Scan for the cell matching the given text and deliver its [x, y] coordinate at center. 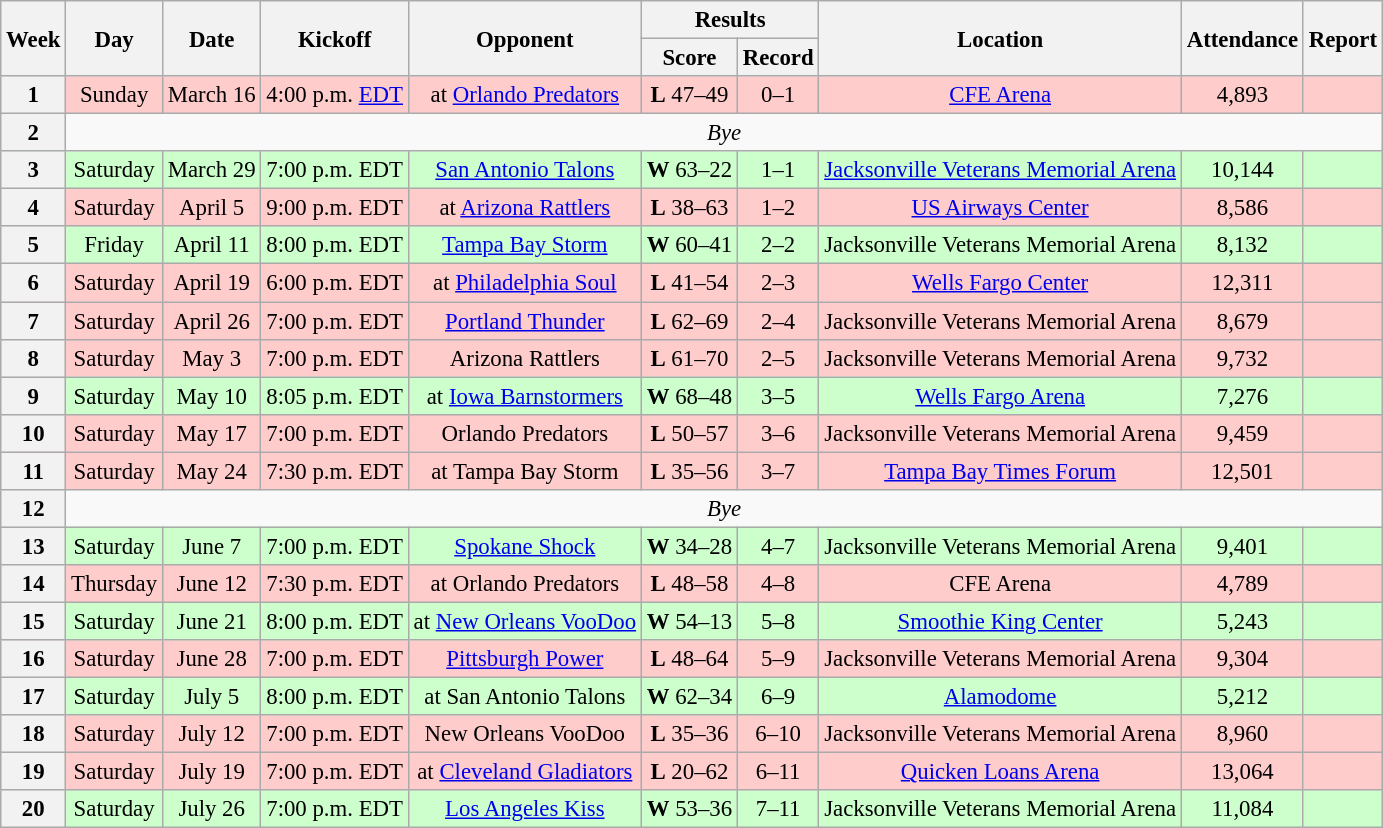
9 [34, 396]
13,064 [1242, 772]
4,789 [1242, 584]
Pittsburgh Power [524, 659]
9,732 [1242, 358]
0–1 [778, 95]
Sunday [114, 95]
3–5 [778, 396]
at Arizona Rattlers [524, 208]
5 [34, 245]
11 [34, 471]
3–7 [778, 471]
4,893 [1242, 95]
Kickoff [334, 38]
15 [34, 621]
June 28 [212, 659]
Wells Fargo Arena [1000, 396]
6–11 [778, 772]
19 [34, 772]
3 [34, 170]
at Tampa Bay Storm [524, 471]
March 16 [212, 95]
L 20–62 [689, 772]
Arizona Rattlers [524, 358]
May 10 [212, 396]
Wells Fargo Center [1000, 283]
10 [34, 433]
Location [1000, 38]
3–6 [778, 433]
L 35–56 [689, 471]
March 29 [212, 170]
L 48–58 [689, 584]
April 26 [212, 321]
Results [730, 20]
at Iowa Barnstormers [524, 396]
Record [778, 58]
12,501 [1242, 471]
6:00 p.m. EDT [334, 283]
Smoothie King Center [1000, 621]
at San Antonio Talons [524, 697]
20 [34, 809]
1–2 [778, 208]
5–8 [778, 621]
9,401 [1242, 546]
7 [34, 321]
8,679 [1242, 321]
W 62–34 [689, 697]
5,243 [1242, 621]
14 [34, 584]
12,311 [1242, 283]
Attendance [1242, 38]
13 [34, 546]
6–9 [778, 697]
L 41–54 [689, 283]
Report [1342, 38]
July 12 [212, 734]
Portland Thunder [524, 321]
9:00 p.m. EDT [334, 208]
June 7 [212, 546]
at New Orleans VooDoo [524, 621]
8,132 [1242, 245]
W 54–13 [689, 621]
W 34–28 [689, 546]
8 [34, 358]
2–5 [778, 358]
W 53–36 [689, 809]
May 17 [212, 433]
L 61–70 [689, 358]
18 [34, 734]
L 62–69 [689, 321]
11,084 [1242, 809]
8:05 p.m. EDT [334, 396]
Opponent [524, 38]
Day [114, 38]
Date [212, 38]
2–4 [778, 321]
L 47–49 [689, 95]
12 [34, 509]
at Philadelphia Soul [524, 283]
May 3 [212, 358]
16 [34, 659]
10,144 [1242, 170]
W 60–41 [689, 245]
L 38–63 [689, 208]
Orlando Predators [524, 433]
4:00 p.m. EDT [334, 95]
5–9 [778, 659]
7–11 [778, 809]
April 5 [212, 208]
July 19 [212, 772]
17 [34, 697]
Los Angeles Kiss [524, 809]
7,276 [1242, 396]
8,960 [1242, 734]
4–8 [778, 584]
1 [34, 95]
6 [34, 283]
US Airways Center [1000, 208]
5,212 [1242, 697]
4–7 [778, 546]
Friday [114, 245]
9,459 [1242, 433]
Tampa Bay Times Forum [1000, 471]
June 12 [212, 584]
Quicken Loans Arena [1000, 772]
Thursday [114, 584]
June 21 [212, 621]
L 50–57 [689, 433]
4 [34, 208]
April 19 [212, 283]
July 5 [212, 697]
at Cleveland Gladiators [524, 772]
W 63–22 [689, 170]
9,304 [1242, 659]
2–2 [778, 245]
1–1 [778, 170]
2 [34, 133]
Score [689, 58]
L 48–64 [689, 659]
Alamodome [1000, 697]
Spokane Shock [524, 546]
L 35–36 [689, 734]
New Orleans VooDoo [524, 734]
July 26 [212, 809]
Week [34, 38]
May 24 [212, 471]
2–3 [778, 283]
Tampa Bay Storm [524, 245]
W 68–48 [689, 396]
8,586 [1242, 208]
April 11 [212, 245]
San Antonio Talons [524, 170]
6–10 [778, 734]
